Capture the cell that displays the provided text and extract its (x, y) central coordinate. 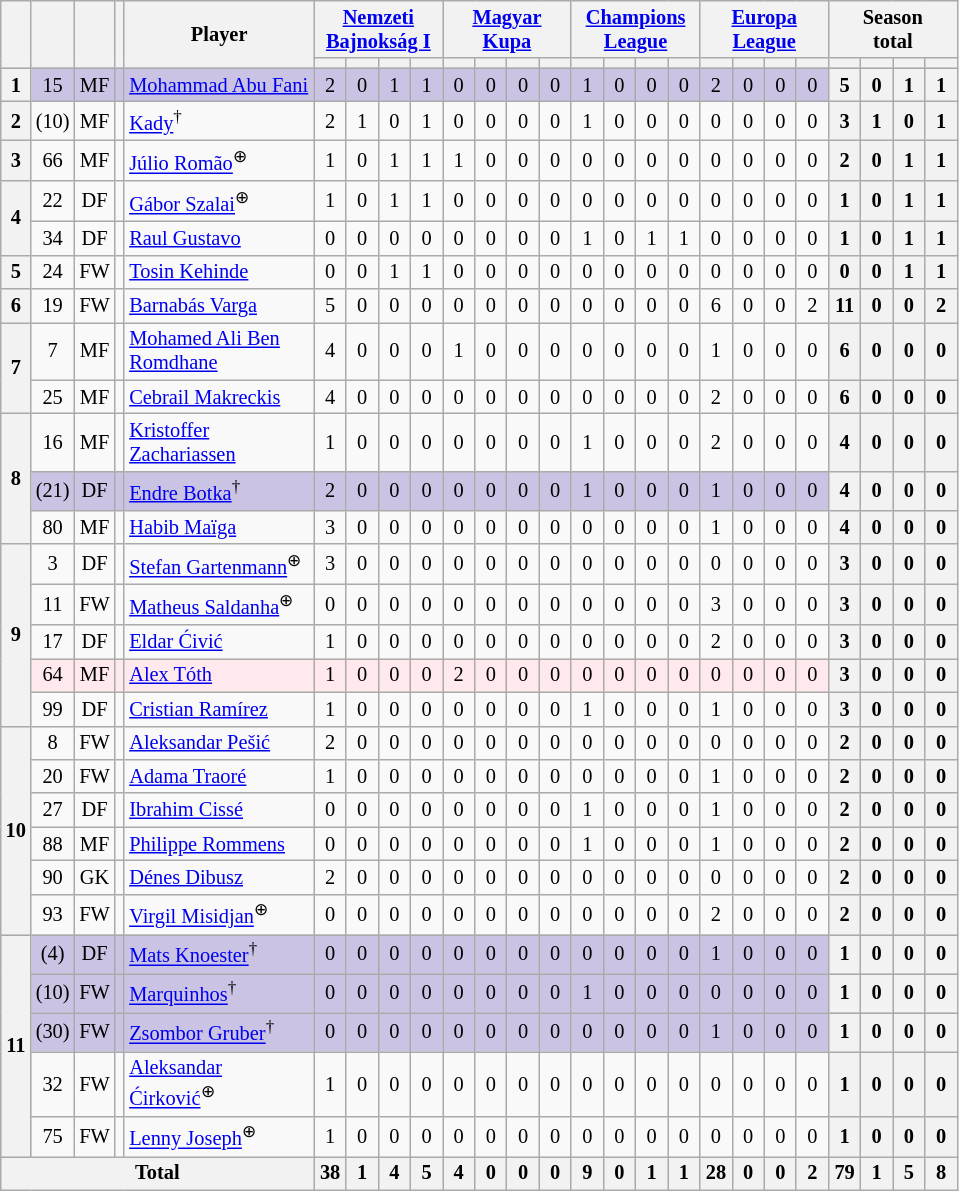
Total (158, 1173)
88 (53, 844)
Marquinhos† (219, 992)
ChampionsLeague (636, 29)
32 (53, 1083)
Cristian Ramírez (219, 709)
27 (53, 810)
Player (219, 34)
Eldar Ćivić (219, 642)
Adama Traoré (219, 776)
24 (53, 272)
79 (844, 1173)
Seasontotal (892, 29)
Raul Gustavo (219, 238)
28 (716, 1173)
Matheus Saldanha⊕ (219, 604)
Kady† (219, 120)
Aleksandar Pešić (219, 743)
16 (53, 442)
93 (53, 914)
(21) (53, 490)
Habib Maïga (219, 527)
66 (53, 160)
90 (53, 877)
15 (53, 85)
Ibrahim Cissé (219, 810)
EuropaLeague (764, 29)
Virgil Misidjan⊕ (219, 914)
Cebrail Makreckis (219, 397)
75 (53, 1136)
19 (53, 305)
Philippe Rommens (219, 844)
99 (53, 709)
(30) (53, 1032)
25 (53, 397)
Gábor Szalai⊕ (219, 201)
(4) (53, 954)
34 (53, 238)
Mats Knoester† (219, 954)
64 (53, 675)
Mohammad Abu Fani (219, 85)
22 (53, 201)
Tosin Kehinde (219, 272)
20 (53, 776)
Lenny Joseph⊕ (219, 1136)
10 (16, 830)
Barnabás Varga (219, 305)
Dénes Dibusz (219, 877)
MagyarKupa (508, 29)
Alex Tóth (219, 675)
Kristoffer Zachariassen (219, 442)
GK (94, 877)
Júlio Romão⊕ (219, 160)
Mohamed Ali Ben Romdhane (219, 351)
Stefan Gartenmann⊕ (219, 564)
NemzetiBajnokság I (378, 29)
Endre Botka† (219, 490)
Zsombor Gruber† (219, 1032)
38 (330, 1173)
17 (53, 642)
80 (53, 527)
Aleksandar Ćirković⊕ (219, 1083)
